Identify which cell holds the provided text, then report its [X, Y] central coordinate. 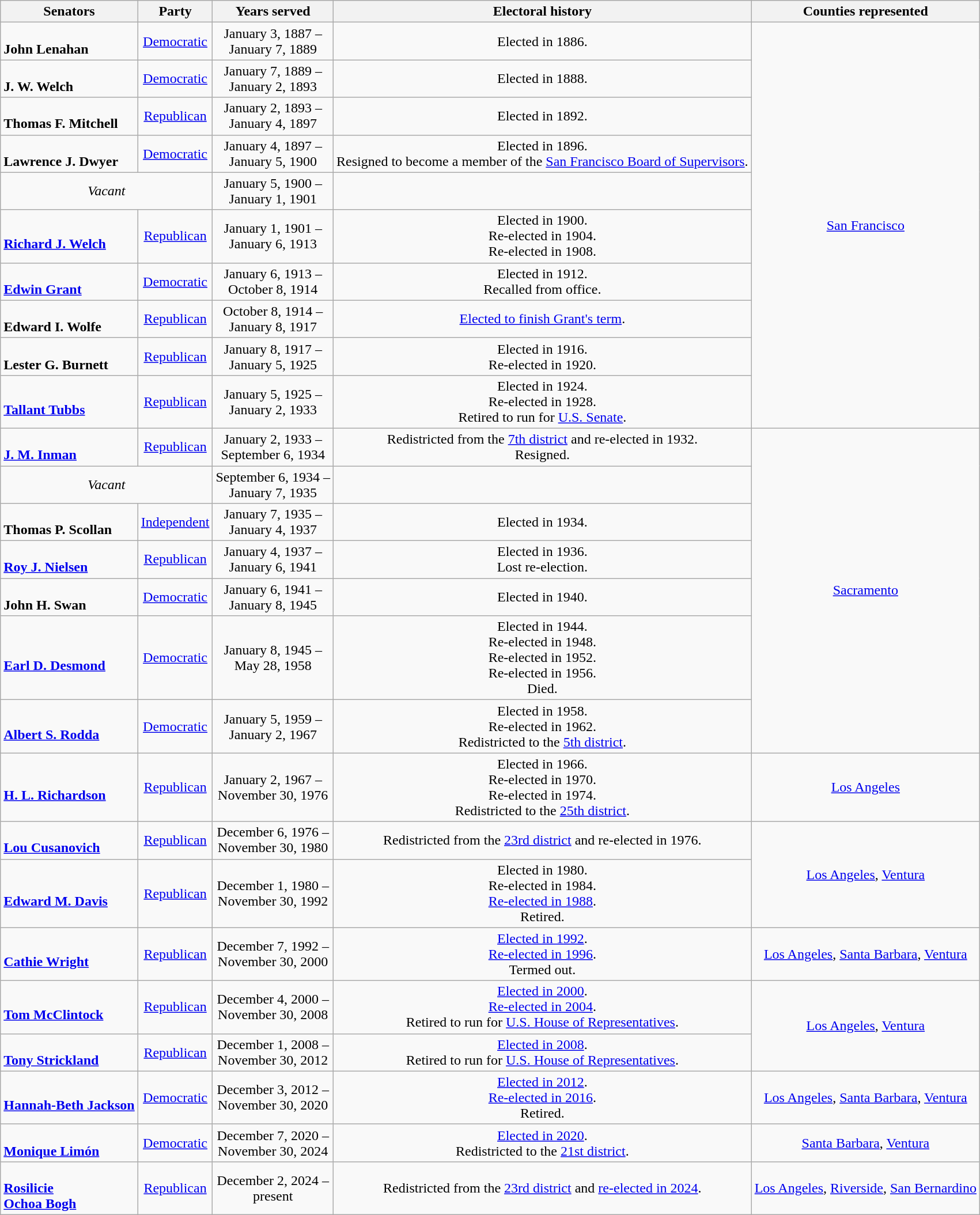
January 6, 1913 – October 8, 1914 [273, 281]
Elected in 1900. Re-elected in 1904. Re-elected in 1908. [543, 236]
Party [175, 12]
Elected in 1944. Re-elected in 1948. Re-elected in 1952. Re-elected in 1956. Died. [543, 658]
Edward I. Wolfe [69, 319]
January 2, 1967 – November 30, 1976 [273, 787]
H. L. Richardson [69, 787]
Elected in 2000. Re-elected in 2004. Retired to run for U.S. House of Representatives. [543, 1007]
Electoral history [543, 12]
September 6, 1934 – January 7, 1935 [273, 484]
December 3, 2012 – November 30, 2020 [273, 1097]
John H. Swan [69, 597]
January 1, 1901 – January 6, 1913 [273, 236]
Sacramento [865, 590]
Edwin Grant [69, 281]
Lawrence J. Dwyer [69, 153]
Lester G. Burnett [69, 356]
Elected in 1992. Re-elected in 1996. Termed out. [543, 954]
John Lenahan [69, 41]
Thomas F. Mitchell [69, 116]
Elected in 1912. Recalled from office. [543, 281]
Edward M. Davis [69, 893]
Elected in 1980. Re-elected in 1984. Re-elected in 1988. Retired. [543, 893]
Elected in 1966. Re-elected in 1970. Re-elected in 1974. Redistricted to the 25th district. [543, 787]
Independent [175, 522]
January 8, 1945 – May 28, 1958 [273, 658]
October 8, 1914 – January 8, 1917 [273, 319]
Hannah-Beth Jackson [69, 1097]
Elected in 1892. [543, 116]
January 2, 1893 – January 4, 1897 [273, 116]
December 7, 1992 – November 30, 2000 [273, 954]
Santa Barbara, Ventura [865, 1143]
Los Angeles, Riverside, San Bernardino [865, 1188]
Earl D. Desmond [69, 658]
January 2, 1933 – September 6, 1934 [273, 447]
December 1, 1980 – November 30, 1992 [273, 893]
Los Angeles [865, 787]
Rosilicie Ochoa Bogh [69, 1188]
Cathie Wright [69, 954]
Tony Strickland [69, 1052]
J. M. Inman [69, 447]
Elected in 1936. Lost re-election. [543, 560]
Elected in 2012. Re-elected in 2016. Retired. [543, 1097]
Years served [273, 12]
Albert S. Rodda [69, 726]
J. W. Welch [69, 78]
Elected in 1940. [543, 597]
Tom McClintock [69, 1007]
Elected in 1896. Resigned to become a member of the San Francisco Board of Supervisors. [543, 153]
Redistricted from the 23rd district and re-elected in 2024. [543, 1188]
Elected in 1924. Re-elected in 1928. Retired to run for U.S. Senate. [543, 402]
December 4, 2000 – November 30, 2008 [273, 1007]
January 8, 1917 – January 5, 1925 [273, 356]
San Francisco [865, 226]
January 4, 1937 – January 6, 1941 [273, 560]
January 7, 1935 – January 4, 1937 [273, 522]
December 7, 2020 – November 30, 2024 [273, 1143]
Roy J. Nielsen [69, 560]
Monique Limón [69, 1143]
Redistricted from the 23rd district and re-elected in 1976. [543, 840]
Tallant Tubbs [69, 402]
January 5, 1900 – January 1, 1901 [273, 191]
January 5, 1925 – January 2, 1933 [273, 402]
Elected in 1916. Re-elected in 1920. [543, 356]
January 4, 1897 – January 5, 1900 [273, 153]
Elected in 1888. [543, 78]
Redistricted from the 7th district and re-elected in 1932. Resigned. [543, 447]
Elected in 1934. [543, 522]
Thomas P. Scollan [69, 522]
Elected to finish Grant's term. [543, 319]
December 1, 2008 – November 30, 2012 [273, 1052]
January 5, 1959 – January 2, 1967 [273, 726]
Elected in 2008. Retired to run for U.S. House of Representatives. [543, 1052]
Elected in 2020. Redistricted to the 21st district. [543, 1143]
January 3, 1887 – January 7, 1889 [273, 41]
Counties represented [865, 12]
Senators [69, 12]
Elected in 1886. [543, 41]
Lou Cusanovich [69, 840]
Richard J. Welch [69, 236]
January 7, 1889 – January 2, 1893 [273, 78]
December 2, 2024 – present [273, 1188]
Elected in 1958. Re-elected in 1962. Redistricted to the 5th district. [543, 726]
December 6, 1976 – November 30, 1980 [273, 840]
January 6, 1941 – January 8, 1945 [273, 597]
